Return the [x, y] coordinate for the center point of the cell that contains the specified text.  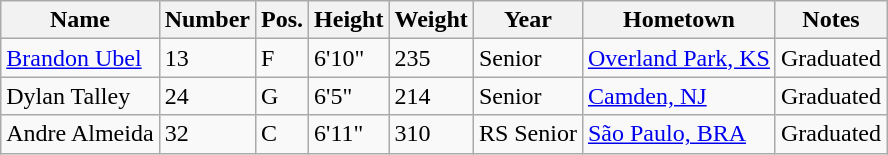
São Paulo, BRA [678, 134]
Overland Park, KS [678, 58]
RS Senior [528, 134]
Dylan Talley [80, 96]
24 [207, 96]
F [282, 58]
Weight [431, 20]
13 [207, 58]
Number [207, 20]
6'10" [349, 58]
214 [431, 96]
Brandon Ubel [80, 58]
32 [207, 134]
6'11" [349, 134]
Camden, NJ [678, 96]
Hometown [678, 20]
Pos. [282, 20]
6'5" [349, 96]
Andre Almeida [80, 134]
Year [528, 20]
G [282, 96]
Name [80, 20]
Height [349, 20]
310 [431, 134]
235 [431, 58]
C [282, 134]
Notes [830, 20]
